Scan for the cell matching the given text and deliver its (X, Y) coordinate at center. 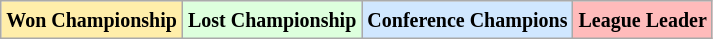
Lost Championship (272, 20)
Conference Champions (468, 20)
Won Championship (92, 20)
League Leader (642, 20)
